From the cell containing the given text, extract its center point as [X, Y] coordinate. 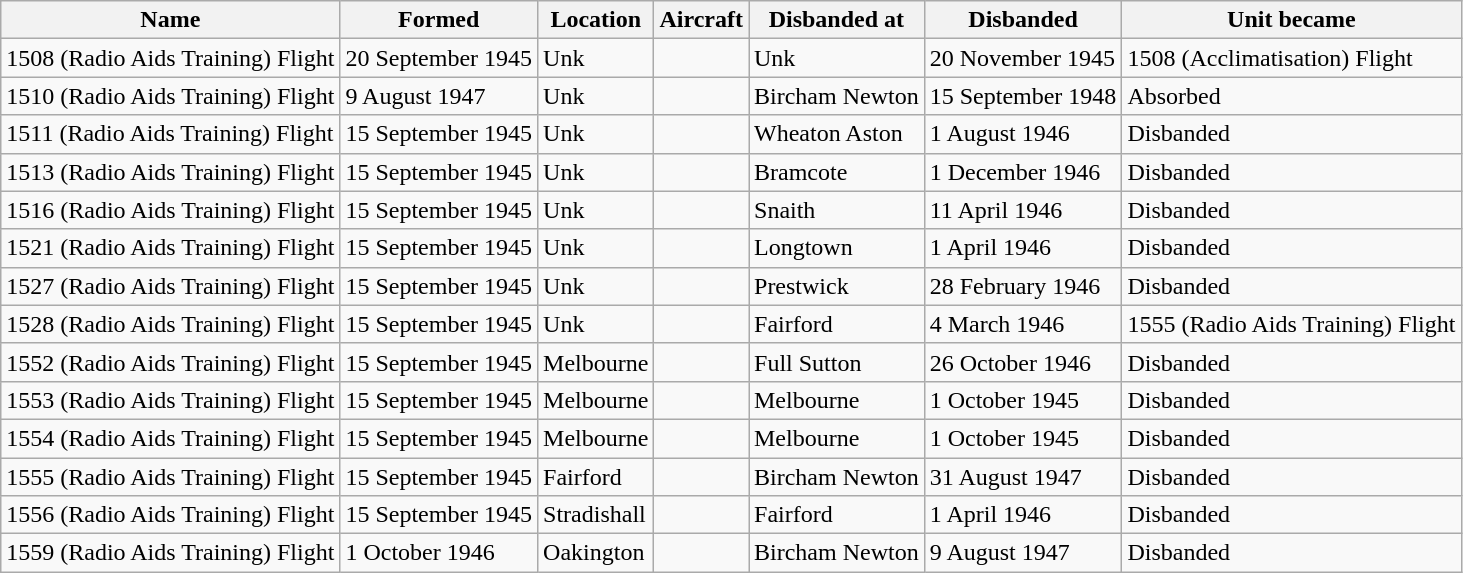
1516 (Radio Aids Training) Flight [170, 210]
4 March 1946 [1023, 324]
Disbanded at [836, 20]
Full Sutton [836, 362]
1 August 1946 [1023, 134]
1554 (Radio Aids Training) Flight [170, 438]
1552 (Radio Aids Training) Flight [170, 362]
Unit became [1292, 20]
Longtown [836, 248]
31 August 1947 [1023, 477]
20 November 1945 [1023, 58]
1 December 1946 [1023, 172]
Wheaton Aston [836, 134]
1559 (Radio Aids Training) Flight [170, 553]
Name [170, 20]
1556 (Radio Aids Training) Flight [170, 515]
Stradishall [596, 515]
1528 (Radio Aids Training) Flight [170, 324]
1 October 1946 [439, 553]
Bramcote [836, 172]
1553 (Radio Aids Training) Flight [170, 400]
1521 (Radio Aids Training) Flight [170, 248]
Formed [439, 20]
Oakington [596, 553]
Prestwick [836, 286]
11 April 1946 [1023, 210]
1513 (Radio Aids Training) Flight [170, 172]
1511 (Radio Aids Training) Flight [170, 134]
Location [596, 20]
20 September 1945 [439, 58]
28 February 1946 [1023, 286]
1508 (Radio Aids Training) Flight [170, 58]
26 October 1946 [1023, 362]
Snaith [836, 210]
15 September 1948 [1023, 96]
1510 (Radio Aids Training) Flight [170, 96]
1527 (Radio Aids Training) Flight [170, 286]
Aircraft [702, 20]
Absorbed [1292, 96]
1508 (Acclimatisation) Flight [1292, 58]
